Pinpoint the cell where the given text exists, returning its (X, Y) midpoint coordinate. 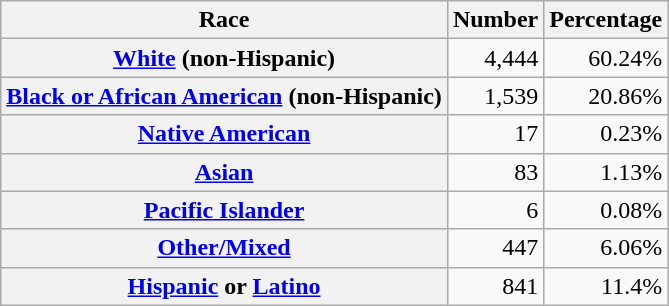
4,444 (495, 58)
17 (495, 134)
Other/Mixed (224, 248)
20.86% (606, 96)
6.06% (606, 248)
Hispanic or Latino (224, 286)
1,539 (495, 96)
60.24% (606, 58)
White (non-Hispanic) (224, 58)
11.4% (606, 286)
0.08% (606, 210)
0.23% (606, 134)
Number (495, 20)
6 (495, 210)
Asian (224, 172)
Native American (224, 134)
Race (224, 20)
1.13% (606, 172)
447 (495, 248)
Percentage (606, 20)
Pacific Islander (224, 210)
841 (495, 286)
Black or African American (non-Hispanic) (224, 96)
83 (495, 172)
